Return (X, Y) of the center of cell containing provided text 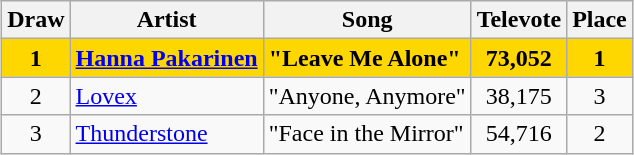
Televote (518, 20)
Song (367, 20)
Draw (36, 20)
Thunderstone (166, 134)
"Anyone, Anymore" (367, 96)
"Face in the Mirror" (367, 134)
38,175 (518, 96)
Place (600, 20)
73,052 (518, 58)
54,716 (518, 134)
Artist (166, 20)
Hanna Pakarinen (166, 58)
"Leave Me Alone" (367, 58)
Lovex (166, 96)
